Pinpoint the cell where the given text exists, returning its [x, y] midpoint coordinate. 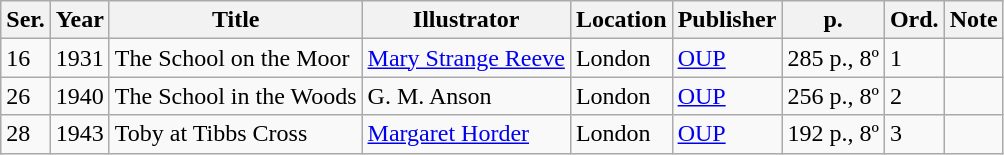
G. M. Anson [466, 96]
Year [80, 20]
1 [914, 58]
1943 [80, 134]
p. [834, 20]
16 [26, 58]
256 p., 8º [834, 96]
The School in the Woods [236, 96]
3 [914, 134]
1940 [80, 96]
Margaret Horder [466, 134]
Illustrator [466, 20]
Title [236, 20]
Note [974, 20]
28 [26, 134]
26 [26, 96]
Ser. [26, 20]
285 p., 8º [834, 58]
Location [621, 20]
2 [914, 96]
1931 [80, 58]
Publisher [727, 20]
The School on the Moor [236, 58]
Toby at Tibbs Cross [236, 134]
192 p., 8º [834, 134]
Ord. [914, 20]
Mary Strange Reeve [466, 58]
